Extract the (x, y) coordinate from the center of the cell holding the provided text.  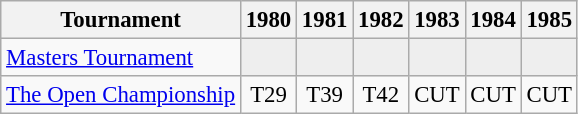
1981 (325, 20)
The Open Championship (121, 95)
1983 (437, 20)
1984 (493, 20)
1980 (268, 20)
Masters Tournament (121, 58)
1985 (549, 20)
T39 (325, 95)
T42 (381, 95)
Tournament (121, 20)
T29 (268, 95)
1982 (381, 20)
